Search for the cell housing the specified text and yield its [x, y] center coordinate. 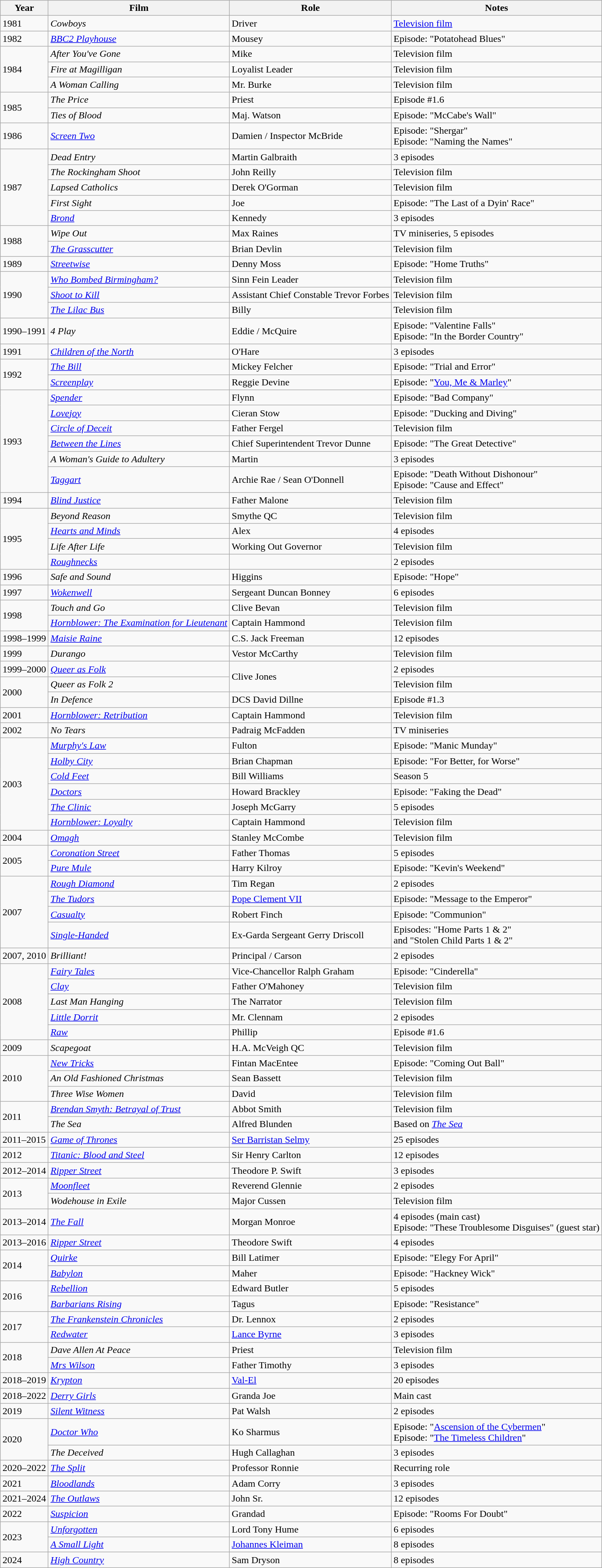
Billy [311, 310]
Babylon [139, 1273]
Max Raines [311, 234]
Episode: "Valentine Falls"Episode: "In the Border Country" [496, 331]
1986 [24, 136]
Mrs Wilson [139, 1365]
The Grasscutter [139, 249]
Shoot to Kill [139, 295]
2005 [24, 861]
Smythe QC [311, 516]
Derek O'Gorman [311, 187]
1989 [24, 264]
Ser Barristan Selmy [311, 1140]
Harry Kilroy [311, 868]
H.A. McVeigh QC [311, 1048]
Redwater [139, 1334]
2020 [24, 1439]
Martin [311, 459]
Screen Two [139, 136]
Vestor McCarthy [311, 654]
Murphy's Law [139, 746]
Role [311, 8]
Roughnecks [139, 562]
Suspicion [139, 1514]
Dead Entry [139, 157]
Higgins [311, 577]
First Sight [139, 203]
Fairy Tales [139, 971]
A Small Light [139, 1545]
2013–2016 [24, 1243]
Padraig McFadden [311, 730]
Maj. Watson [311, 115]
Vice-Chancellor Ralph Graham [311, 971]
Season 5 [496, 776]
2019 [24, 1411]
Morgan Monroe [311, 1222]
Dave Allen At Peace [139, 1350]
Sir Henry Carlton [311, 1155]
Joseph McGarry [311, 807]
The Narrator [311, 1002]
Silent Witness [139, 1411]
Episode: "For Better, for Worse" [496, 761]
Principal / Carson [311, 956]
Abbot Smith [311, 1109]
Episode: "Shergar"Episode: "Naming the Names" [496, 136]
2012 [24, 1155]
Mickey Felcher [311, 367]
Taggart [139, 480]
Screenplay [139, 382]
Pat Walsh [311, 1411]
Clay [139, 987]
O'Hare [311, 352]
1999–2000 [24, 669]
Hearts and Minds [139, 531]
Episodes: "Home Parts 1 & 2"and "Stolen Child Parts 1 & 2" [496, 935]
Year [24, 8]
Episode: "Ascension of the Cybermen"Episode: "The Timeless Children" [496, 1432]
The Rockingham Shoot [139, 172]
Brendan Smyth: Betrayal of Trust [139, 1109]
1991 [24, 352]
Eddie / McQuire [311, 331]
Episode: "Hope" [496, 577]
Episode: "Home Truths" [496, 264]
Lord Tony Hume [311, 1529]
2022 [24, 1514]
Holby City [139, 761]
1990 [24, 295]
Brilliant! [139, 956]
1984 [24, 69]
High Country [139, 1560]
Martin Galbraith [311, 157]
2021 [24, 1483]
David [311, 1094]
The Sea [139, 1124]
1998 [24, 615]
Dr. Lennox [311, 1319]
Damien / Inspector McBride [311, 136]
The Clinic [139, 807]
Ko Sharmus [311, 1432]
John Sr. [311, 1499]
Quirke [139, 1258]
2013 [24, 1193]
Blind Justice [139, 501]
Sam Dryson [311, 1560]
Unforgotten [139, 1529]
Professor Ronnie [311, 1468]
2002 [24, 730]
Cieran Stow [311, 413]
No Tears [139, 730]
Game of Thrones [139, 1140]
Episode: "Faking the Dead" [496, 792]
1994 [24, 501]
Episode: "Cinderella" [496, 971]
Stanley McCombe [311, 838]
1995 [24, 539]
Hornblower: The Examination for Lieutenant [139, 623]
Episode: "Resistance" [496, 1304]
Durango [139, 654]
Fintan MacEntee [311, 1063]
2008 [24, 1001]
Episode: "Death Without Dishonour"Episode: "Cause and Effect" [496, 480]
2004 [24, 838]
The Deceived [139, 1452]
2007 [24, 912]
Fulton [311, 746]
Episode: "Message to the Emperor" [496, 899]
New Tricks [139, 1063]
1996 [24, 577]
Between the Lines [139, 443]
Episode: "Potatohead Blues" [496, 39]
Lovejoy [139, 413]
Father Thomas [311, 853]
2007, 2010 [24, 956]
TV miniseries, 5 episodes [496, 234]
Episode: "Communion" [496, 914]
Touch and Go [139, 608]
Loyalist Leader [311, 69]
1992 [24, 374]
2018–2019 [24, 1380]
1998–1999 [24, 638]
C.S. Jack Freeman [311, 638]
Rebellion [139, 1289]
1997 [24, 592]
1990–1991 [24, 331]
Hornblower: Loyalty [139, 822]
John Reilly [311, 172]
2023 [24, 1537]
Episode: "Kevin's Weekend" [496, 868]
TV miniseries [496, 730]
Grandad [311, 1514]
Tagus [311, 1304]
2009 [24, 1048]
Queer as Folk 2 [139, 684]
Brian Chapman [311, 761]
Brond [139, 218]
20 episodes [496, 1380]
Streetwise [139, 264]
Beyond Reason [139, 516]
Reggie Devine [311, 382]
Archie Rae / Sean O'Donnell [311, 480]
Episode: "Trial and Error" [496, 367]
A Woman's Guide to Adultery [139, 459]
Bill Latimer [311, 1258]
Recurring role [496, 1468]
1982 [24, 39]
Casualty [139, 914]
Cowboys [139, 23]
The Fall [139, 1222]
2017 [24, 1327]
Sean Bassett [311, 1078]
After You've Gone [139, 54]
Episode: "Ducking and Diving" [496, 413]
Pope Clement VII [311, 899]
Father Timothy [311, 1365]
Kennedy [311, 218]
Alfred Blunden [311, 1124]
Major Cussen [311, 1201]
Notes [496, 8]
Granda Joe [311, 1396]
Hugh Callaghan [311, 1452]
Assistant Chief Constable Trevor Forbes [311, 295]
2010 [24, 1078]
Ties of Blood [139, 115]
Pure Mule [139, 868]
Last Man Hanging [139, 1002]
Episode: "Hackney Wick" [496, 1273]
2011 [24, 1117]
Derry Girls [139, 1396]
A Woman Calling [139, 85]
Coronation Street [139, 853]
Bloodlands [139, 1483]
Episode: "McCabe's Wall" [496, 115]
Circle of Deceit [139, 428]
Scapegoat [139, 1048]
Episode: "Elegy For April" [496, 1258]
Father O'Mahoney [311, 987]
Rough Diamond [139, 883]
Life After Life [139, 546]
The Outlaws [139, 1499]
The Lilac Bus [139, 310]
An Old Fashioned Christmas [139, 1078]
Sergeant Duncan Bonney [311, 592]
Maher [311, 1273]
Doctors [139, 792]
Raw [139, 1032]
2018–2022 [24, 1396]
DCS David Dillne [311, 699]
Sinn Fein Leader [311, 279]
Mike [311, 54]
Bill Williams [311, 776]
Krypton [139, 1380]
1981 [24, 23]
1993 [24, 441]
Wodehouse in Exile [139, 1201]
2014 [24, 1266]
Denny Moss [311, 264]
Chief Superintendent Trevor Dunne [311, 443]
Joe [311, 203]
Brian Devlin [311, 249]
1988 [24, 241]
Episode: "The Great Detective" [496, 443]
2000 [24, 692]
Tim Regan [311, 883]
Johannes Kleiman [311, 1545]
Episode: "Rooms For Doubt" [496, 1514]
1987 [24, 187]
Mr. Burke [311, 85]
Based on The Sea [496, 1124]
2018 [24, 1357]
Clive Jones [311, 676]
2016 [24, 1296]
1999 [24, 654]
Alex [311, 531]
Ex-Garda Sergeant Gerry Driscoll [311, 935]
Children of the North [139, 352]
2011–2015 [24, 1140]
The Price [139, 100]
2012–2014 [24, 1170]
Hornblower: Retribution [139, 715]
In Defence [139, 699]
Father Fergel [311, 428]
2024 [24, 1560]
4 Play [139, 331]
Maisie Raine [139, 638]
Episode: "Coming Out Ball" [496, 1063]
Mr. Clennam [311, 1017]
BBC2 Playhouse [139, 39]
Adam Corry [311, 1483]
Clive Bevan [311, 608]
2021–2024 [24, 1499]
Driver [311, 23]
Who Bombed Birmingham? [139, 279]
Barbarians Rising [139, 1304]
Val-El [311, 1380]
Lapsed Catholics [139, 187]
Wipe Out [139, 234]
2020–2022 [24, 1468]
Father Malone [311, 501]
Robert Finch [311, 914]
Wokenwell [139, 592]
Edward Butler [311, 1289]
25 episodes [496, 1140]
2003 [24, 784]
Theodore P. Swift [311, 1170]
Little Dorrit [139, 1017]
Howard Brackley [311, 792]
Episode: "Bad Company" [496, 397]
Moonfleet [139, 1185]
Episode: "You, Me & Marley" [496, 382]
Safe and Sound [139, 577]
4 episodes (main cast)Episode: "These Troublesome Disguises" (guest star) [496, 1222]
Single-Handed [139, 935]
Episode #1.3 [496, 699]
Main cast [496, 1396]
Lance Byrne [311, 1334]
Fire at Magilligan [139, 69]
Spender [139, 397]
Working Out Governor [311, 546]
Phillip [311, 1032]
1985 [24, 108]
Episode: "Manic Munday" [496, 746]
Theodore Swift [311, 1243]
Three Wise Women [139, 1094]
Flynn [311, 397]
Mousey [311, 39]
Episode: "The Last of a Dyin' Race" [496, 203]
The Frankenstein Chronicles [139, 1319]
The Tudors [139, 899]
Titanic: Blood and Steel [139, 1155]
2001 [24, 715]
Film [139, 8]
The Split [139, 1468]
Reverend Glennie [311, 1185]
Omagh [139, 838]
2013–2014 [24, 1222]
The Bill [139, 367]
Queer as Folk [139, 669]
Doctor Who [139, 1432]
Cold Feet [139, 776]
